Locate the cell with the specified text and output its [x, y] center coordinate. 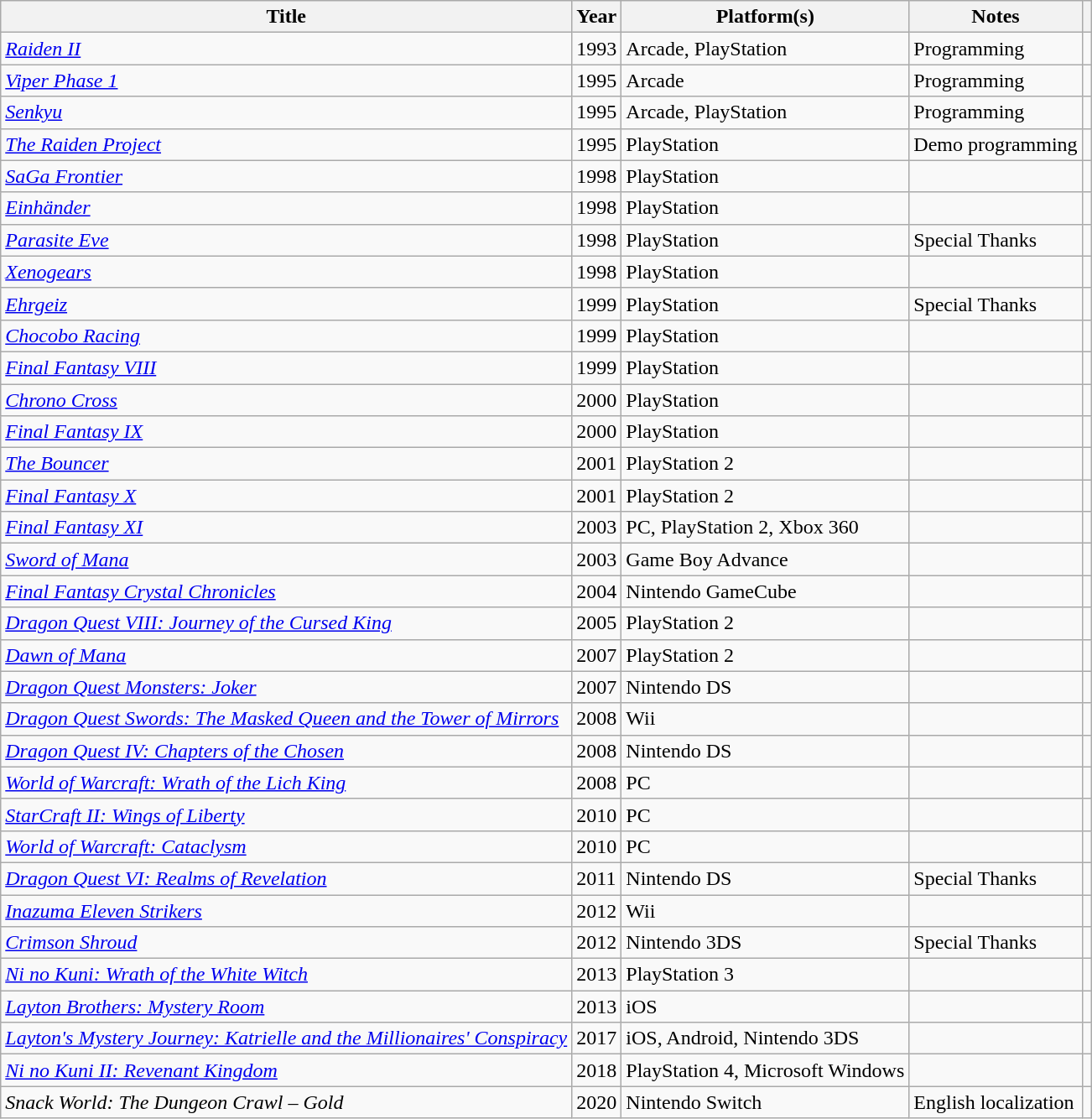
Dragon Quest VI: Realms of Revelation [287, 878]
Dragon Quest VIII: Journey of the Cursed King [287, 623]
Parasite Eve [287, 240]
Final Fantasy XI [287, 528]
Arcade [765, 81]
iOS, Android, Nintendo 3DS [765, 1038]
2005 [597, 623]
Sword of Mana [287, 559]
Dragon Quest Monsters: Joker [287, 687]
Final Fantasy Crystal Chronicles [287, 591]
Platform(s) [765, 17]
Inazuma Eleven Strikers [287, 910]
Chocobo Racing [287, 336]
Layton Brothers: Mystery Room [287, 1007]
Nintendo GameCube [765, 591]
Xenogears [287, 272]
Crimson Shroud [287, 943]
Ni no Kuni II: Revenant Kingdom [287, 1070]
PlayStation 3 [765, 975]
Snack World: The Dungeon Crawl – Gold [287, 1102]
StarCraft II: Wings of Liberty [287, 815]
Dragon Quest Swords: The Masked Queen and the Tower of Mirrors [287, 719]
PlayStation 4, Microsoft Windows [765, 1070]
Nintendo 3DS [765, 943]
Final Fantasy VIII [287, 367]
PC, PlayStation 2, Xbox 360 [765, 528]
2004 [597, 591]
Chrono Cross [287, 400]
The Bouncer [287, 464]
Dawn of Mana [287, 655]
World of Warcraft: Wrath of the Lich King [287, 783]
2018 [597, 1070]
The Raiden Project [287, 144]
Notes [996, 17]
Dragon Quest IV: Chapters of the Chosen [287, 751]
English localization [996, 1102]
Viper Phase 1 [287, 81]
2020 [597, 1102]
World of Warcraft: Cataclysm [287, 846]
Ehrgeiz [287, 304]
Title [287, 17]
iOS [765, 1007]
1993 [597, 49]
Senkyu [287, 112]
Game Boy Advance [765, 559]
2017 [597, 1038]
Year [597, 17]
2011 [597, 878]
Raiden II [287, 49]
Nintendo Switch [765, 1102]
SaGa Frontier [287, 176]
Final Fantasy X [287, 496]
Layton's Mystery Journey: Katrielle and the Millionaires' Conspiracy [287, 1038]
Demo programming [996, 144]
Final Fantasy IX [287, 432]
Ni no Kuni: Wrath of the White Witch [287, 975]
Einhänder [287, 208]
